Locate the cell with the specified text and output its (x, y) center coordinate. 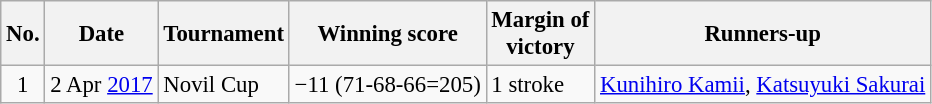
Tournament (224, 34)
1 (23, 85)
No. (23, 34)
Winning score (388, 34)
Novil Cup (224, 85)
Date (102, 34)
Runners-up (763, 34)
−11 (71-68-66=205) (388, 85)
Kunihiro Kamii, Katsuyuki Sakurai (763, 85)
Margin ofvictory (540, 34)
1 stroke (540, 85)
2 Apr 2017 (102, 85)
